Find where the given text appears and provide that cell's center as [X, Y] coordinate. 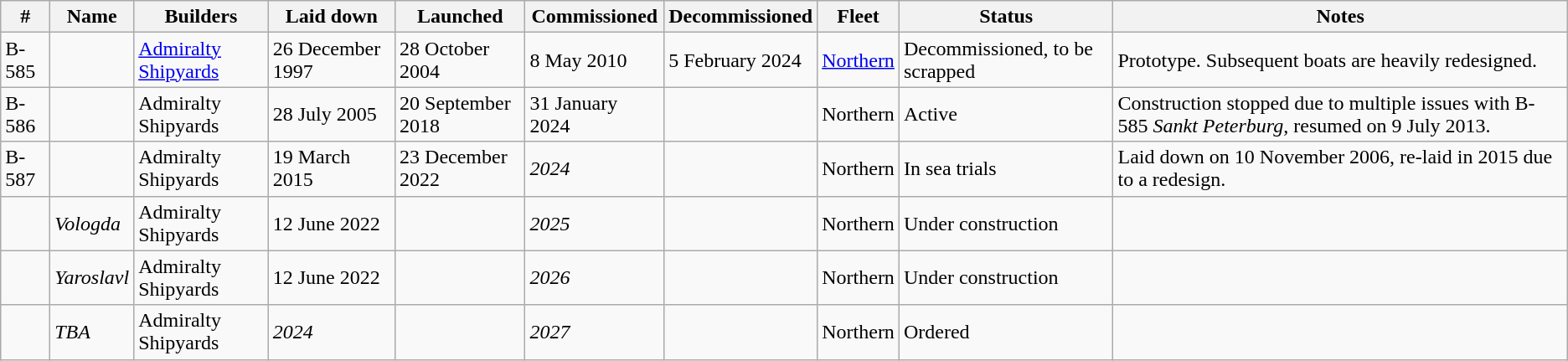
In sea trials [1006, 169]
Decommissioned [740, 17]
TBA [92, 332]
Name [92, 17]
Notes [1340, 17]
Laid down on 10 November 2006, re-laid in 2015 due to a redesign. [1340, 169]
20 September 2018 [461, 114]
28 October 2004 [461, 60]
Ordered [1006, 332]
B-587 [25, 169]
26 December 1997 [332, 60]
# [25, 17]
Fleet [859, 17]
31 January 2024 [595, 114]
B-585 [25, 60]
2027 [595, 332]
23 December 2022 [461, 169]
5 February 2024 [740, 60]
B-586 [25, 114]
Laid down [332, 17]
Yaroslavl [92, 278]
Launched [461, 17]
2025 [595, 223]
Active [1006, 114]
Construction stopped due to multiple issues with B-585 Sankt Peterburg, resumed on 9 July 2013. [1340, 114]
28 July 2005 [332, 114]
Decommissioned, to be scrapped [1006, 60]
Status [1006, 17]
Prototype. Subsequent boats are heavily redesigned. [1340, 60]
19 March 2015 [332, 169]
Vologda [92, 223]
Commissioned [595, 17]
Builders [201, 17]
2026 [595, 278]
8 May 2010 [595, 60]
